Scan for the cell matching the given text and deliver its [X, Y] coordinate at center. 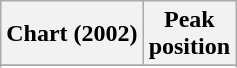
Chart (2002) [72, 34]
Peakposition [189, 34]
